Extract the [X, Y] coordinate from the center of the cell holding the provided text.  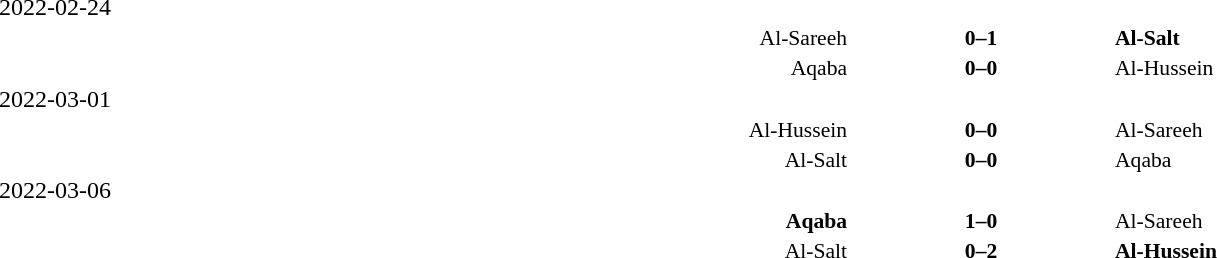
1–0 [981, 221]
0–1 [981, 38]
